For the text-containing cell, return its midpoint in (x, y) coordinate format. 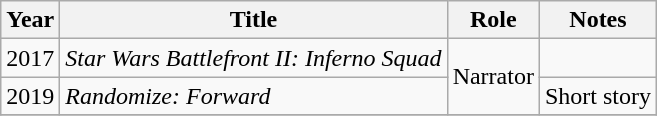
Short story (598, 96)
Role (493, 20)
Randomize: Forward (254, 96)
2017 (30, 58)
2019 (30, 96)
Year (30, 20)
Notes (598, 20)
Star Wars Battlefront II: Inferno Squad (254, 58)
Narrator (493, 77)
Title (254, 20)
